Return [X, Y] of the center of cell containing provided text 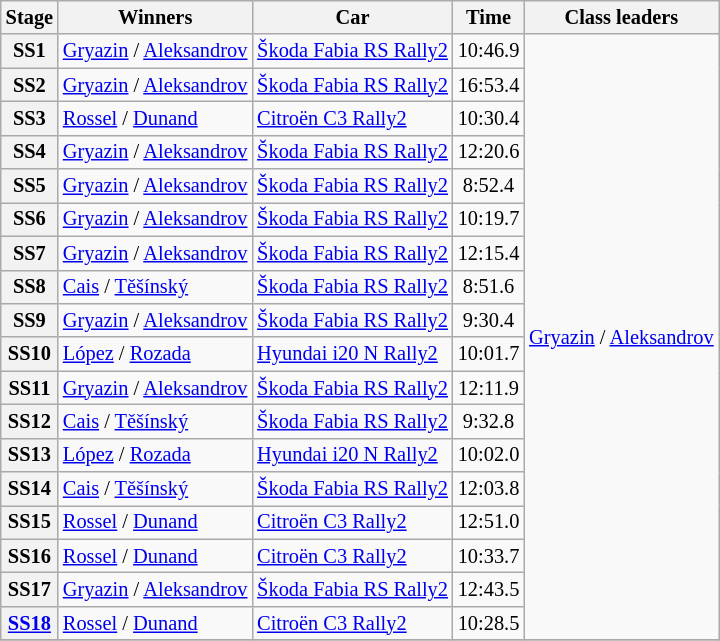
12:51.0 [488, 522]
SS5 [30, 186]
SS14 [30, 489]
12:11.9 [488, 388]
10:19.7 [488, 219]
SS15 [30, 522]
10:46.9 [488, 51]
SS12 [30, 421]
8:51.6 [488, 287]
Stage [30, 17]
16:53.4 [488, 85]
Class leaders [621, 17]
10:30.4 [488, 118]
SS8 [30, 287]
SS18 [30, 623]
12:15.4 [488, 253]
SS10 [30, 354]
8:52.4 [488, 186]
SS13 [30, 455]
Car [352, 17]
Time [488, 17]
SS3 [30, 118]
Winners [155, 17]
SS1 [30, 51]
SS16 [30, 556]
SS9 [30, 320]
SS4 [30, 152]
9:32.8 [488, 421]
12:03.8 [488, 489]
12:43.5 [488, 589]
SS2 [30, 85]
SS6 [30, 219]
9:30.4 [488, 320]
12:20.6 [488, 152]
SS7 [30, 253]
10:33.7 [488, 556]
10:01.7 [488, 354]
SS11 [30, 388]
10:02.0 [488, 455]
SS17 [30, 589]
10:28.5 [488, 623]
